Search for the cell housing the specified text and yield its (X, Y) center coordinate. 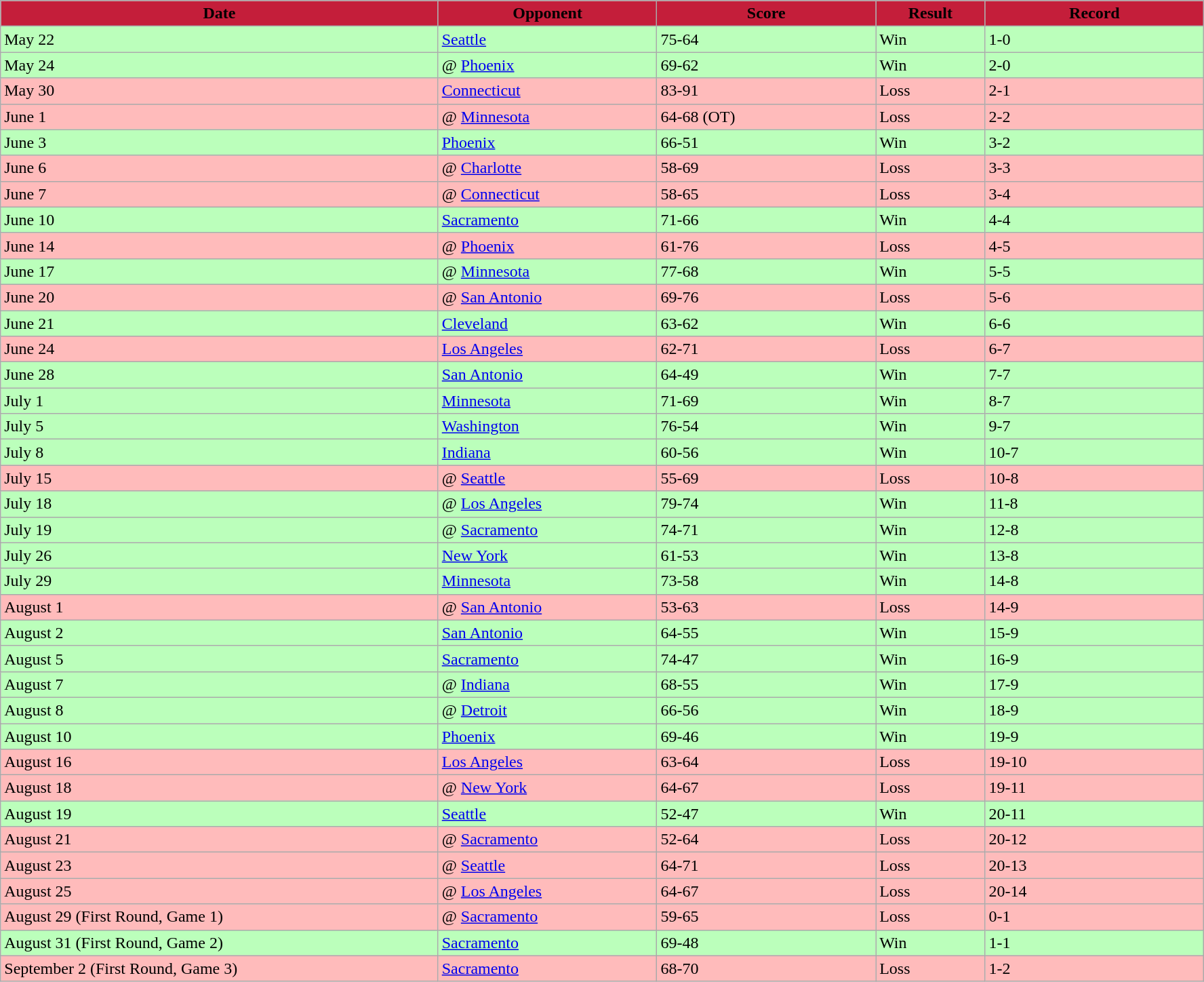
August 23 (220, 865)
5-6 (1094, 297)
9-7 (1094, 427)
August 16 (220, 762)
1-2 (1094, 968)
August 31 (First Round, Game 2) (220, 943)
Washington (548, 427)
August 5 (220, 659)
8-7 (1094, 401)
11-8 (1094, 504)
July 19 (220, 530)
83-91 (766, 91)
May 30 (220, 91)
2-2 (1094, 117)
75-64 (766, 39)
August 29 (First Round, Game 1) (220, 917)
Connecticut (548, 91)
August 7 (220, 684)
May 24 (220, 65)
60-56 (766, 452)
June 21 (220, 323)
@ Charlotte (548, 168)
June 1 (220, 117)
August 25 (220, 891)
58-69 (766, 168)
19-11 (1094, 788)
77-68 (766, 271)
0-1 (1094, 917)
13-8 (1094, 555)
June 17 (220, 271)
August 18 (220, 788)
63-64 (766, 762)
@ New York (548, 788)
74-71 (766, 530)
July 18 (220, 504)
July 1 (220, 401)
19-10 (1094, 762)
73-58 (766, 581)
Date (220, 14)
79-74 (766, 504)
69-48 (766, 943)
6-7 (1094, 349)
4-5 (1094, 245)
55-69 (766, 478)
3-3 (1094, 168)
August 8 (220, 710)
10-7 (1094, 452)
71-69 (766, 401)
August 10 (220, 736)
69-62 (766, 65)
14-9 (1094, 607)
20-13 (1094, 865)
20-11 (1094, 814)
19-9 (1094, 736)
1-0 (1094, 39)
July 26 (220, 555)
June 20 (220, 297)
May 22 (220, 39)
August 19 (220, 814)
August 2 (220, 633)
New York (548, 555)
59-65 (766, 917)
August 21 (220, 840)
July 5 (220, 427)
66-56 (766, 710)
July 29 (220, 581)
6-6 (1094, 323)
64-68 (OT) (766, 117)
1-1 (1094, 943)
June 14 (220, 245)
64-49 (766, 375)
16-9 (1094, 659)
June 10 (220, 220)
18-9 (1094, 710)
June 24 (220, 349)
52-64 (766, 840)
June 7 (220, 194)
7-7 (1094, 375)
July 15 (220, 478)
63-62 (766, 323)
71-66 (766, 220)
Indiana (548, 452)
76-54 (766, 427)
3-4 (1094, 194)
64-55 (766, 633)
20-14 (1094, 891)
September 2 (First Round, Game 3) (220, 968)
68-55 (766, 684)
Cleveland (548, 323)
15-9 (1094, 633)
14-8 (1094, 581)
17-9 (1094, 684)
74-47 (766, 659)
61-76 (766, 245)
4-4 (1094, 220)
53-63 (766, 607)
Score (766, 14)
June 6 (220, 168)
Opponent (548, 14)
Result (930, 14)
64-71 (766, 865)
69-46 (766, 736)
52-47 (766, 814)
5-5 (1094, 271)
2-1 (1094, 91)
August 1 (220, 607)
@ Detroit (548, 710)
66-51 (766, 142)
58-65 (766, 194)
62-71 (766, 349)
Record (1094, 14)
61-53 (766, 555)
10-8 (1094, 478)
68-70 (766, 968)
June 28 (220, 375)
69-76 (766, 297)
June 3 (220, 142)
3-2 (1094, 142)
12-8 (1094, 530)
@ Connecticut (548, 194)
July 8 (220, 452)
@ Indiana (548, 684)
20-12 (1094, 840)
2-0 (1094, 65)
